Return the (x, y) coordinate for the center point of the cell that contains the specified text.  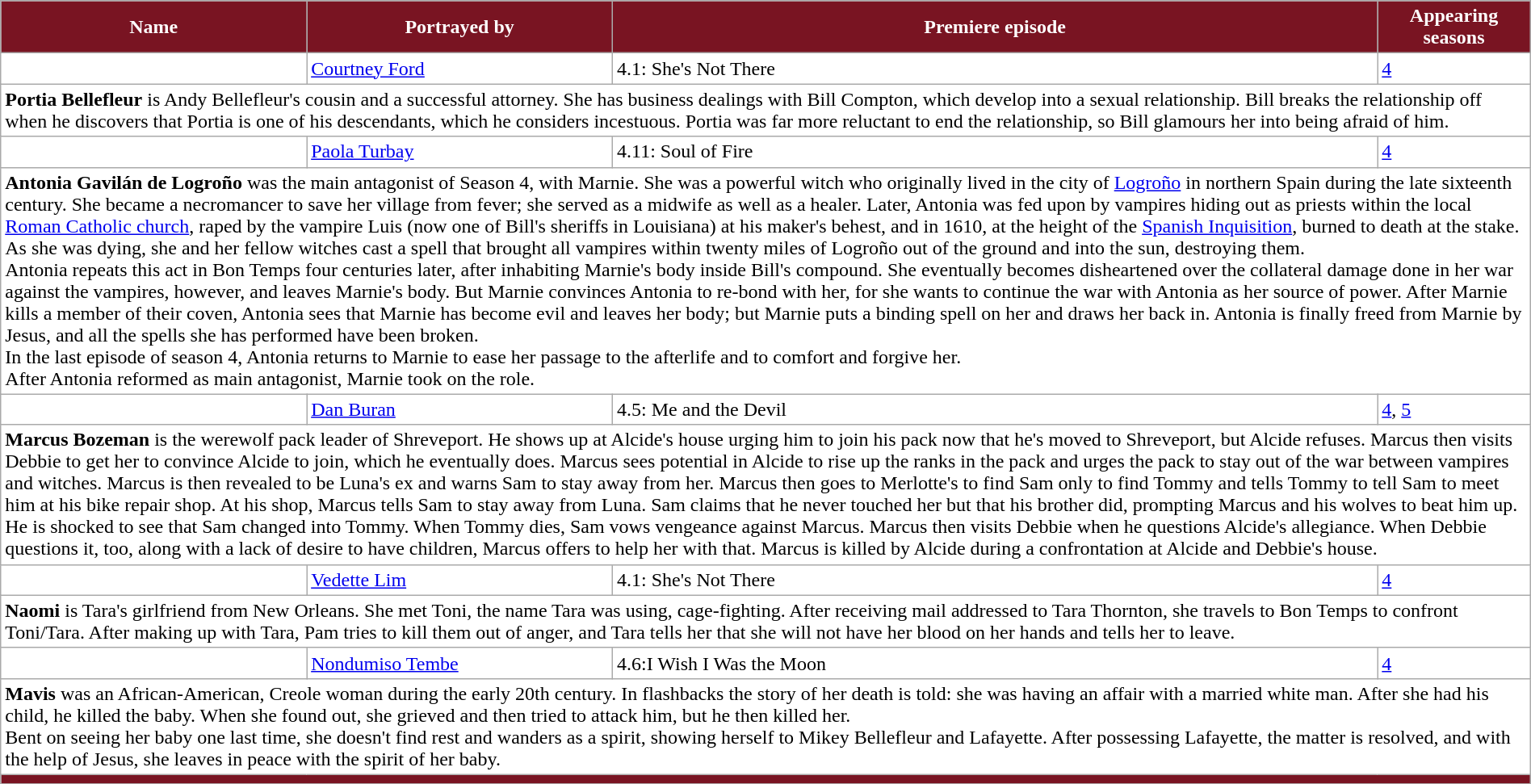
4, 5 (1453, 409)
Premiere episode (995, 27)
Dan Buran (460, 409)
Courtney Ford (460, 69)
4.6:I Wish I Was the Moon (995, 663)
Portrayed by (460, 27)
4.5: Me and the Devil (995, 409)
Name (153, 27)
Appearing seasons (1453, 27)
Nondumiso Tembe (460, 663)
Paola Turbay (460, 152)
Vedette Lim (460, 580)
4.11: Soul of Fire (995, 152)
